Extract the (X, Y) coordinate from the center of the cell holding the provided text.  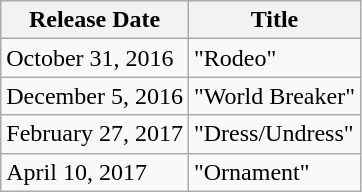
February 27, 2017 (95, 134)
April 10, 2017 (95, 172)
Title (274, 20)
"World Breaker" (274, 96)
December 5, 2016 (95, 96)
"Rodeo" (274, 58)
"Ornament" (274, 172)
October 31, 2016 (95, 58)
Release Date (95, 20)
"Dress/Undress" (274, 134)
